Return (X, Y) of the center of cell containing provided text 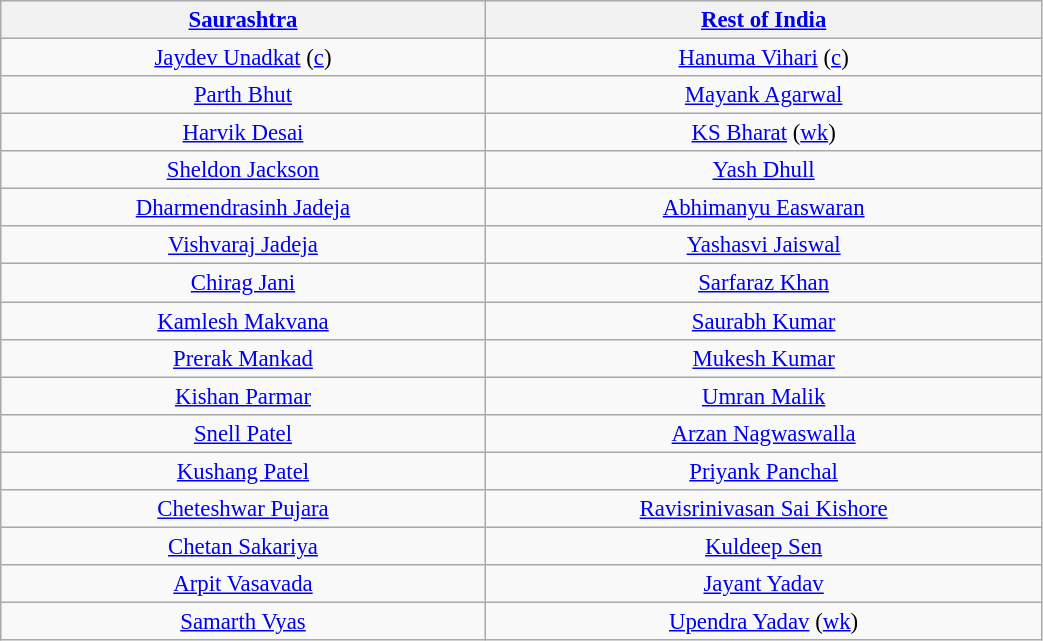
Chirag Jani (243, 283)
Umran Malik (764, 396)
Ravisrinivasan Sai Kishore (764, 509)
Hanuma Vihari (c) (764, 58)
Saurashtra (243, 20)
Kamlesh Makvana (243, 321)
Arzan Nagwaswalla (764, 433)
Kishan Parmar (243, 396)
Samarth Vyas (243, 621)
Yash Dhull (764, 170)
Sarfaraz Khan (764, 283)
Kushang Patel (243, 471)
Prerak Mankad (243, 358)
Jaydev Unadkat (c) (243, 58)
Cheteshwar Pujara (243, 509)
Vishvaraj Jadeja (243, 245)
Yashasvi Jaiswal (764, 245)
Mayank Agarwal (764, 95)
Rest of India (764, 20)
Harvik Desai (243, 133)
Sheldon Jackson (243, 170)
Abhimanyu Easwaran (764, 208)
Chetan Sakariya (243, 546)
Arpit Vasavada (243, 584)
Mukesh Kumar (764, 358)
KS Bharat (wk) (764, 133)
Saurabh Kumar (764, 321)
Priyank Panchal (764, 471)
Dharmendrasinh Jadeja (243, 208)
Kuldeep Sen (764, 546)
Snell Patel (243, 433)
Parth Bhut (243, 95)
Upendra Yadav (wk) (764, 621)
Jayant Yadav (764, 584)
